Find where the given text appears and provide that cell's center as [X, Y] coordinate. 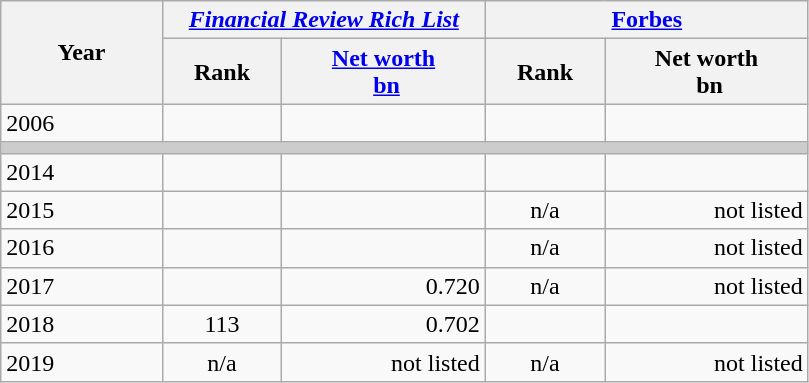
2019 [82, 362]
2014 [82, 172]
Year [82, 52]
2018 [82, 324]
2015 [82, 210]
113 [222, 324]
2016 [82, 248]
Forbes [646, 20]
Financial Review Rich List [324, 20]
2017 [82, 286]
2006 [82, 123]
0.720 [384, 286]
0.702 [384, 324]
